Determine the [X, Y] coordinate at the center of the cell enclosing the given text.  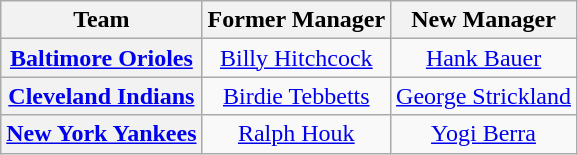
New York Yankees [102, 134]
Billy Hitchcock [296, 58]
New Manager [484, 20]
George Strickland [484, 96]
Baltimore Orioles [102, 58]
Ralph Houk [296, 134]
Former Manager [296, 20]
Cleveland Indians [102, 96]
Team [102, 20]
Yogi Berra [484, 134]
Hank Bauer [484, 58]
Birdie Tebbetts [296, 96]
